From the cell containing the given text, extract its center point as [X, Y] coordinate. 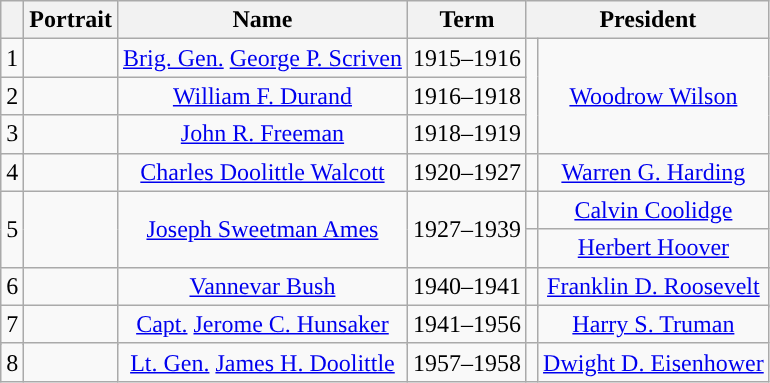
President [648, 20]
John R. Freeman [262, 134]
1 [12, 58]
1915–1916 [466, 58]
Franklin D. Roosevelt [654, 286]
1957–1958 [466, 362]
Woodrow Wilson [654, 96]
2 [12, 96]
Harry S. Truman [654, 324]
Portrait [71, 20]
1918–1919 [466, 134]
1920–1927 [466, 172]
Brig. Gen. George P. Scriven [262, 58]
Lt. Gen. James H. Doolittle [262, 362]
Charles Doolittle Walcott [262, 172]
Term [466, 20]
Vannevar Bush [262, 286]
1916–1918 [466, 96]
8 [12, 362]
1940–1941 [466, 286]
Herbert Hoover [654, 248]
1927–1939 [466, 229]
Dwight D. Eisenhower [654, 362]
5 [12, 229]
6 [12, 286]
Warren G. Harding [654, 172]
1941–1956 [466, 324]
William F. Durand [262, 96]
3 [12, 134]
7 [12, 324]
Joseph Sweetman Ames [262, 229]
4 [12, 172]
Name [262, 20]
Capt. Jerome C. Hunsaker [262, 324]
Calvin Coolidge [654, 210]
